Determine the [x, y] coordinate at the center of the cell enclosing the given text.  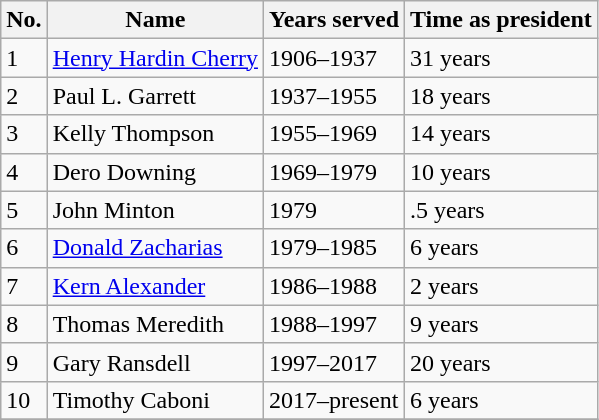
2 years [502, 286]
1979 [334, 210]
5 [24, 210]
Gary Ransdell [155, 362]
1997–2017 [334, 362]
1 [24, 58]
1988–1997 [334, 324]
14 years [502, 134]
9 years [502, 324]
1955–1969 [334, 134]
10 years [502, 172]
.5 years [502, 210]
Donald Zacharias [155, 248]
18 years [502, 96]
Timothy Caboni [155, 400]
Kelly Thompson [155, 134]
Henry Hardin Cherry [155, 58]
7 [24, 286]
1937–1955 [334, 96]
John Minton [155, 210]
9 [24, 362]
No. [24, 20]
Dero Downing [155, 172]
31 years [502, 58]
2 [24, 96]
2017–present [334, 400]
Paul L. Garrett [155, 96]
20 years [502, 362]
10 [24, 400]
Years served [334, 20]
6 [24, 248]
3 [24, 134]
1979–1985 [334, 248]
Kern Alexander [155, 286]
Thomas Meredith [155, 324]
1906–1937 [334, 58]
Time as president [502, 20]
1969–1979 [334, 172]
8 [24, 324]
1986–1988 [334, 286]
4 [24, 172]
Name [155, 20]
